Search for the cell housing the specified text and yield its [x, y] center coordinate. 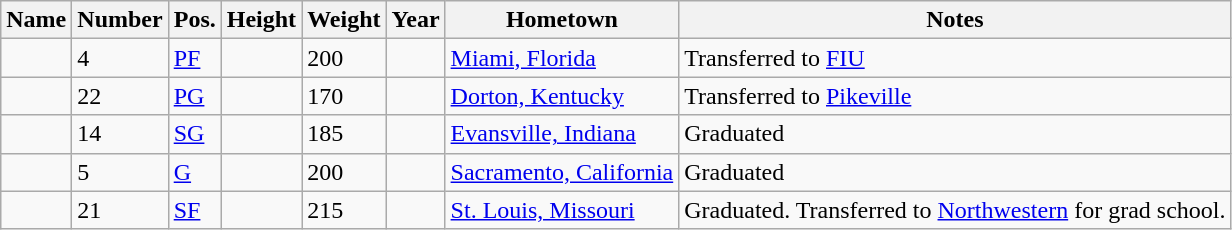
Sacramento, California [562, 172]
Number [120, 20]
215 [344, 210]
Weight [344, 20]
PF [194, 58]
SG [194, 134]
Transferred to Pikeville [955, 96]
G [194, 172]
Miami, Florida [562, 58]
Transferred to FIU [955, 58]
Year [416, 20]
185 [344, 134]
Height [261, 20]
Hometown [562, 20]
Notes [955, 20]
4 [120, 58]
Name [36, 20]
SF [194, 210]
Dorton, Kentucky [562, 96]
170 [344, 96]
5 [120, 172]
Pos. [194, 20]
PG [194, 96]
14 [120, 134]
21 [120, 210]
22 [120, 96]
Evansville, Indiana [562, 134]
Graduated. Transferred to Northwestern for grad school. [955, 210]
St. Louis, Missouri [562, 210]
